Return the (X, Y) coordinate for the center point of the cell that contains the specified text.  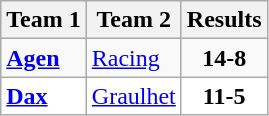
Agen (44, 58)
Dax (44, 96)
14-8 (224, 58)
Results (224, 20)
Team 2 (134, 20)
Racing (134, 58)
11-5 (224, 96)
Graulhet (134, 96)
Team 1 (44, 20)
